Capture the cell that displays the provided text and extract its (x, y) central coordinate. 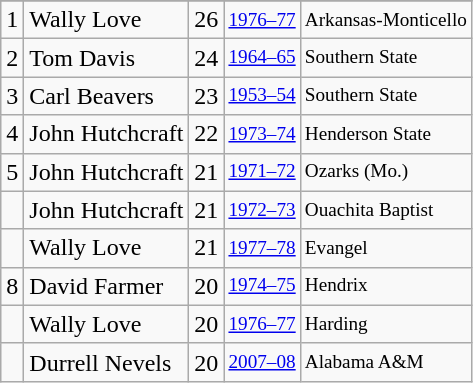
Carl Beavers (106, 96)
1 (12, 20)
24 (206, 58)
5 (12, 172)
David Farmer (106, 286)
Ouachita Baptist (386, 210)
1971–72 (262, 172)
Henderson State (386, 134)
8 (12, 286)
1964–65 (262, 58)
Ozarks (Mo.) (386, 172)
Durrell Nevels (106, 362)
Evangel (386, 248)
1972–73 (262, 210)
1977–78 (262, 248)
4 (12, 134)
23 (206, 96)
26 (206, 20)
1973–74 (262, 134)
Alabama A&M (386, 362)
3 (12, 96)
Arkansas-Monticello (386, 20)
Tom Davis (106, 58)
Harding (386, 324)
2 (12, 58)
1974–75 (262, 286)
22 (206, 134)
Hendrix (386, 286)
2007–08 (262, 362)
1953–54 (262, 96)
